Find where the given text appears and provide that cell's center as [x, y] coordinate. 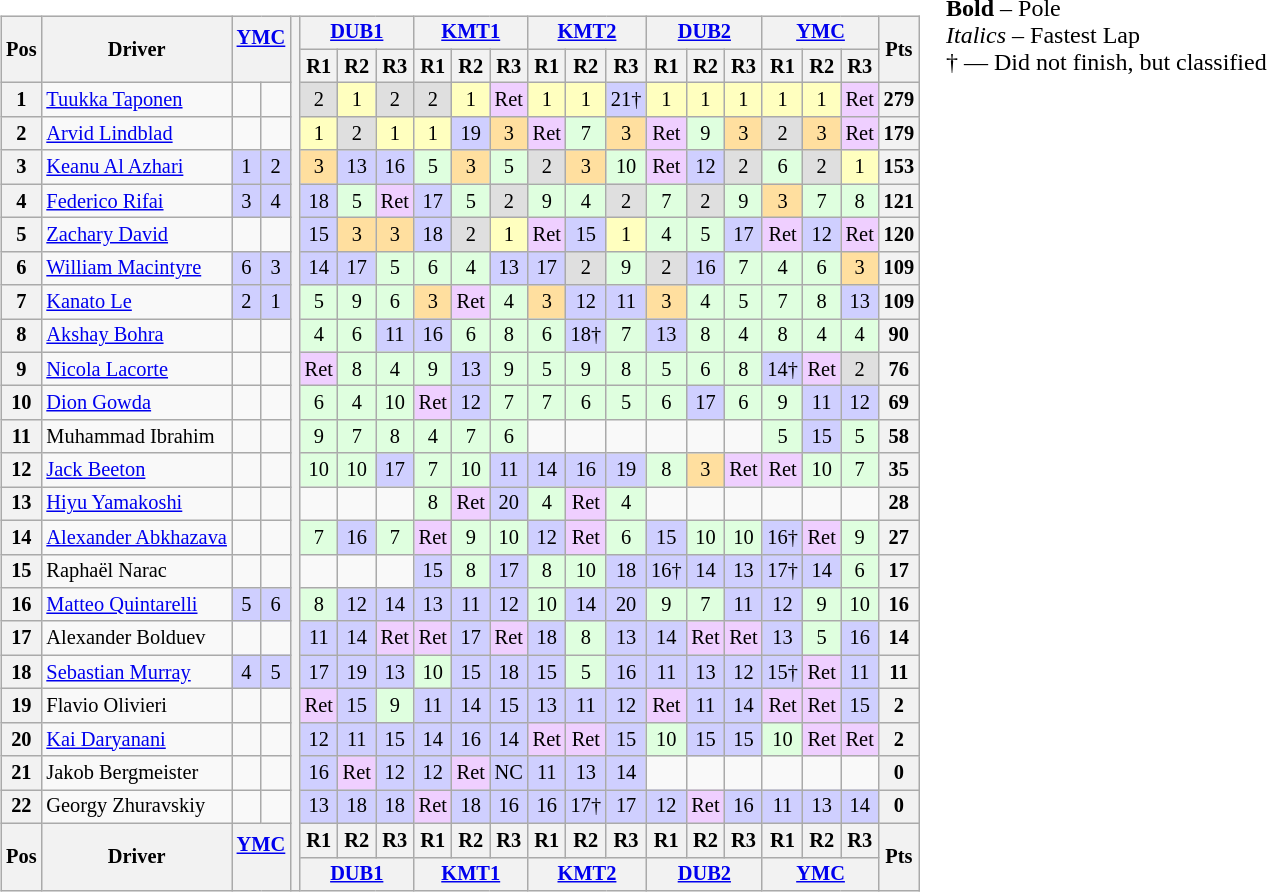
Sebastian Murray [136, 672]
21† [626, 100]
153 [899, 167]
Muhammad Ibrahim [136, 437]
Dion Gowda [136, 403]
Nicola Lacorte [136, 369]
Zachary David [136, 235]
Alexander Bolduev [136, 638]
Jakob Bergmeister [136, 773]
Matteo Quintarelli [136, 605]
Akshay Bohra [136, 336]
Alexander Abkhazava [136, 537]
179 [899, 134]
58 [899, 437]
Hiyu Yamakoshi [136, 504]
Tuukka Taponen [136, 100]
Kanato Le [136, 302]
Keanu Al Azhari [136, 167]
Kai Daryanani [136, 739]
279 [899, 100]
NC [509, 773]
Arvid Lindblad [136, 134]
28 [899, 504]
18† [586, 336]
Jack Beeton [136, 470]
69 [899, 403]
14† [782, 369]
William Macintyre [136, 268]
Flavio Olivieri [136, 706]
90 [899, 336]
35 [899, 470]
Federico Rifai [136, 201]
22 [21, 807]
Georgy Zhuravskiy [136, 807]
120 [899, 235]
27 [899, 537]
21 [21, 773]
76 [899, 369]
Raphaël Narac [136, 571]
121 [899, 201]
15† [782, 672]
